Locate the cell with the specified text and output its (X, Y) center coordinate. 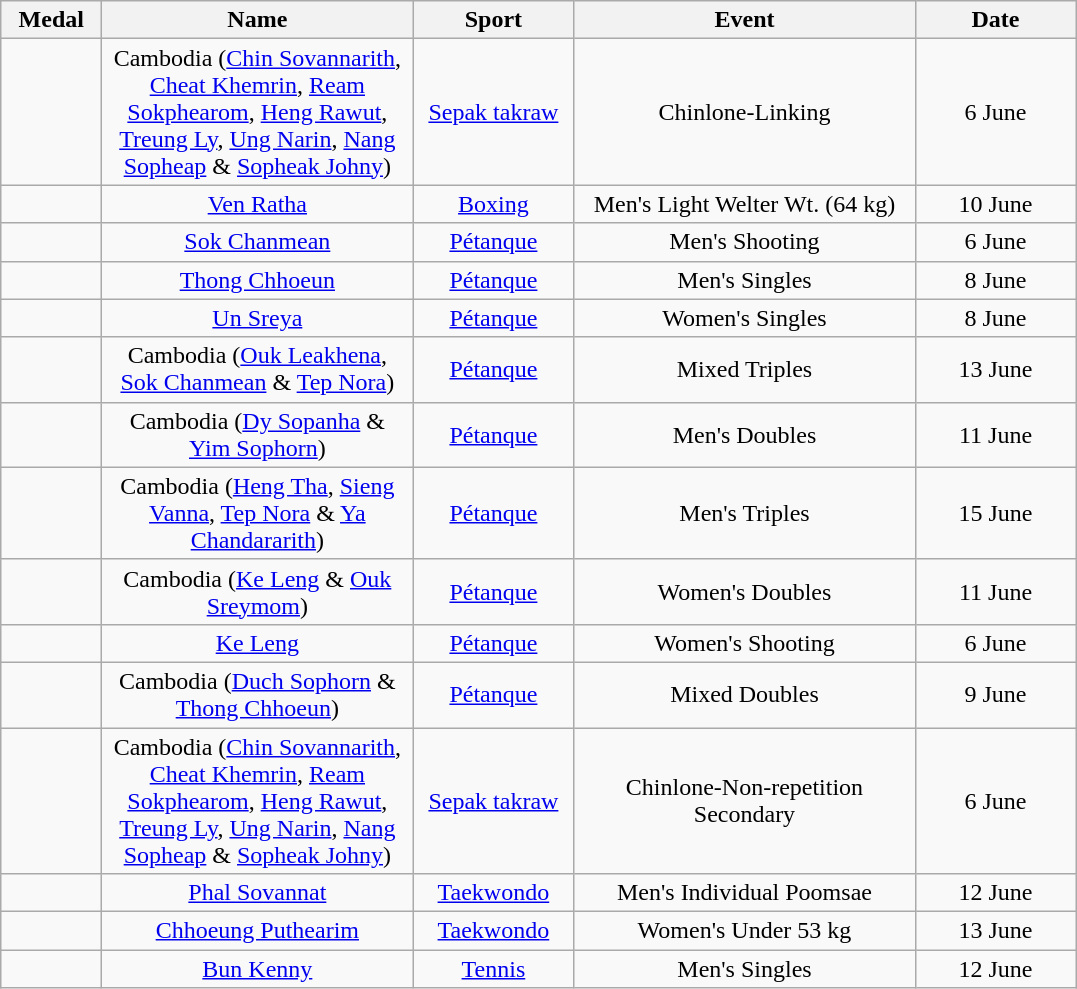
Cambodia (Ouk Leakhena, Sok Chanmean & Tep Nora) (258, 370)
Cambodia (Ke Leng & Ouk Sreymom) (258, 592)
Sport (494, 20)
Men's Doubles (744, 434)
Women's Shooting (744, 643)
Ven Ratha (258, 204)
Tennis (494, 969)
Chhoeung Puthearim (258, 931)
Cambodia (Heng Tha, Sieng Vanna, Tep Nora & Ya Chandararith) (258, 513)
Men's Triples (744, 513)
Women's Under 53 kg (744, 931)
Men's Individual Poomsae (744, 893)
Cambodia (Duch Sophorn & Thong Chhoeun) (258, 694)
Bun Kenny (258, 969)
Mixed Triples (744, 370)
Women's Doubles (744, 592)
Event (744, 20)
10 June (996, 204)
Women's Singles (744, 318)
Chinlone-Non-repetition Secondary (744, 801)
9 June (996, 694)
Men's Shooting (744, 242)
Thong Chhoeun (258, 280)
Un Sreya (258, 318)
Name (258, 20)
Phal Sovannat (258, 893)
Boxing (494, 204)
Mixed Doubles (744, 694)
Sok Chanmean (258, 242)
Date (996, 20)
Men's Light Welter Wt. (64 kg) (744, 204)
15 June (996, 513)
Medal (52, 20)
Chinlone-Linking (744, 112)
Ke Leng (258, 643)
Cambodia (Dy Sopanha & Yim Sophorn) (258, 434)
